Provide the (X, Y) coordinate of the cell's center where the given text is located.  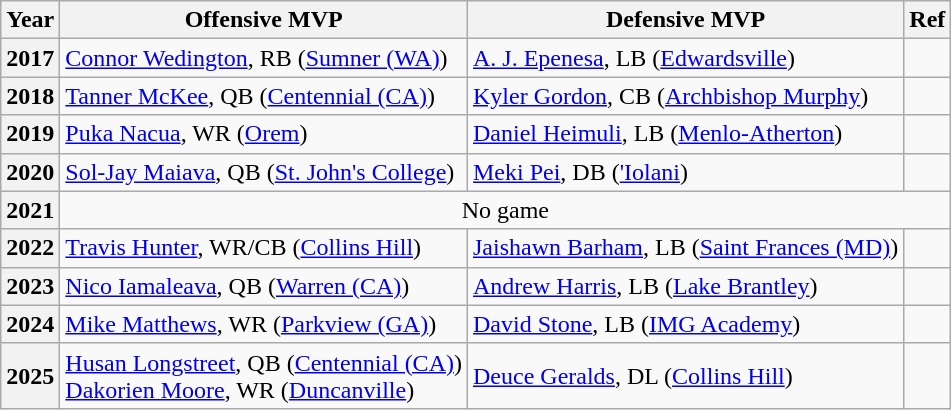
Offensive MVP (264, 20)
2024 (30, 324)
A. J. Epenesa, LB (Edwardsville) (685, 58)
Nico Iamaleava, QB (Warren (CA)) (264, 286)
Daniel Heimuli, LB (Menlo-Atherton) (685, 134)
Puka Nacua, WR (Orem) (264, 134)
Ref (928, 20)
Husan Longstreet, QB (Centennial (CA))Dakorien Moore, WR (Duncanville) (264, 376)
Kyler Gordon, CB (Archbishop Murphy) (685, 96)
2019 (30, 134)
Year (30, 20)
Meki Pei, DB ('Iolani) (685, 172)
Jaishawn Barham, LB (Saint Frances (MD)) (685, 248)
2022 (30, 248)
No game (506, 210)
Mike Matthews, WR (Parkview (GA)) (264, 324)
Defensive MVP (685, 20)
Connor Wedington, RB (Sumner (WA)) (264, 58)
Travis Hunter, WR/CB (Collins Hill) (264, 248)
2018 (30, 96)
2023 (30, 286)
2017 (30, 58)
Sol-Jay Maiava, QB (St. John's College) (264, 172)
Tanner McKee, QB (Centennial (CA)) (264, 96)
Deuce Geralds, DL (Collins Hill) (685, 376)
2020 (30, 172)
Andrew Harris, LB (Lake Brantley) (685, 286)
2025 (30, 376)
2021 (30, 210)
David Stone, LB (IMG Academy) (685, 324)
